Scan for the cell matching the given text and deliver its [x, y] coordinate at center. 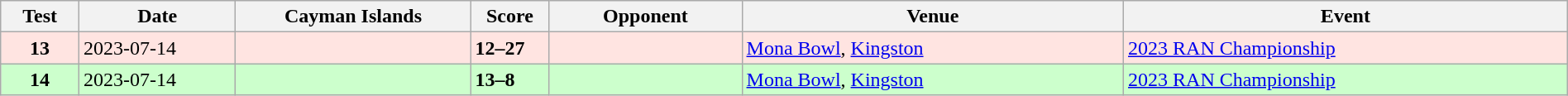
13–8 [509, 79]
14 [40, 79]
Event [1346, 17]
12–27 [509, 48]
Opponent [645, 17]
Score [509, 17]
Cayman Islands [353, 17]
Date [157, 17]
Venue [933, 17]
13 [40, 48]
Test [40, 17]
